Extract the [X, Y] coordinate from the center of the cell holding the provided text.  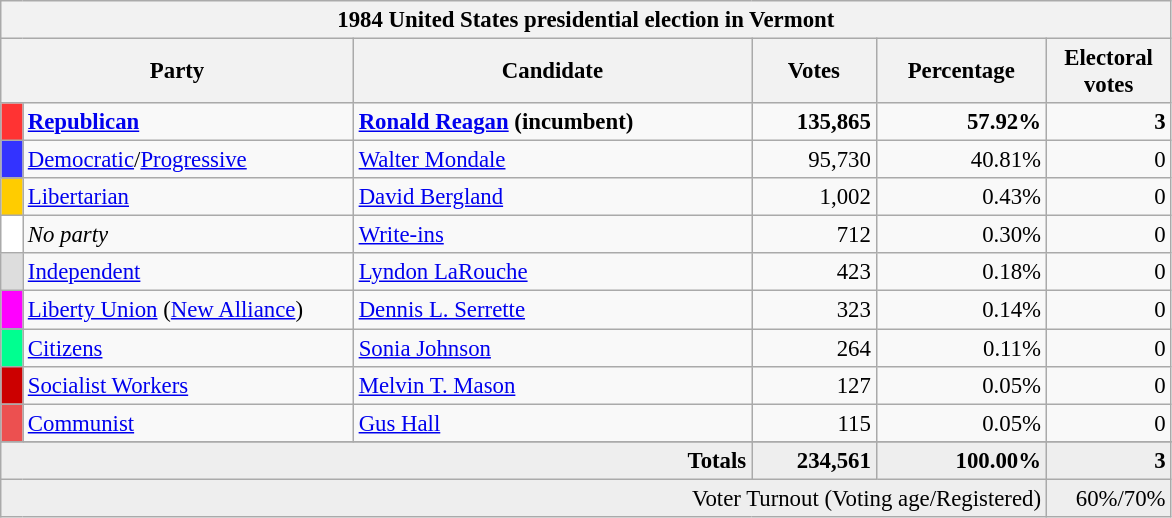
95,730 [814, 160]
Totals [376, 460]
0.14% [961, 310]
Ronald Reagan (incumbent) [552, 122]
Citizens [188, 348]
Walter Mondale [552, 160]
Communist [188, 423]
Candidate [552, 72]
1,002 [814, 197]
Melvin T. Mason [552, 385]
1984 United States presidential election in Vermont [586, 20]
Dennis L. Serrette [552, 310]
Electoral votes [1108, 72]
Socialist Workers [188, 385]
40.81% [961, 160]
127 [814, 385]
Votes [814, 72]
Gus Hall [552, 423]
0.11% [961, 348]
135,865 [814, 122]
Voter Turnout (Voting age/Registered) [524, 498]
0.30% [961, 235]
115 [814, 423]
0.18% [961, 273]
323 [814, 310]
0.43% [961, 197]
423 [814, 273]
Sonia Johnson [552, 348]
100.00% [961, 460]
712 [814, 235]
Independent [188, 273]
Write-ins [552, 235]
234,561 [814, 460]
Party [178, 72]
David Bergland [552, 197]
Liberty Union (New Alliance) [188, 310]
Republican [188, 122]
Lyndon LaRouche [552, 273]
60%/70% [1108, 498]
57.92% [961, 122]
264 [814, 348]
Libertarian [188, 197]
No party [188, 235]
Democratic/Progressive [188, 160]
Percentage [961, 72]
